Identify which cell holds the provided text, then report its (x, y) central coordinate. 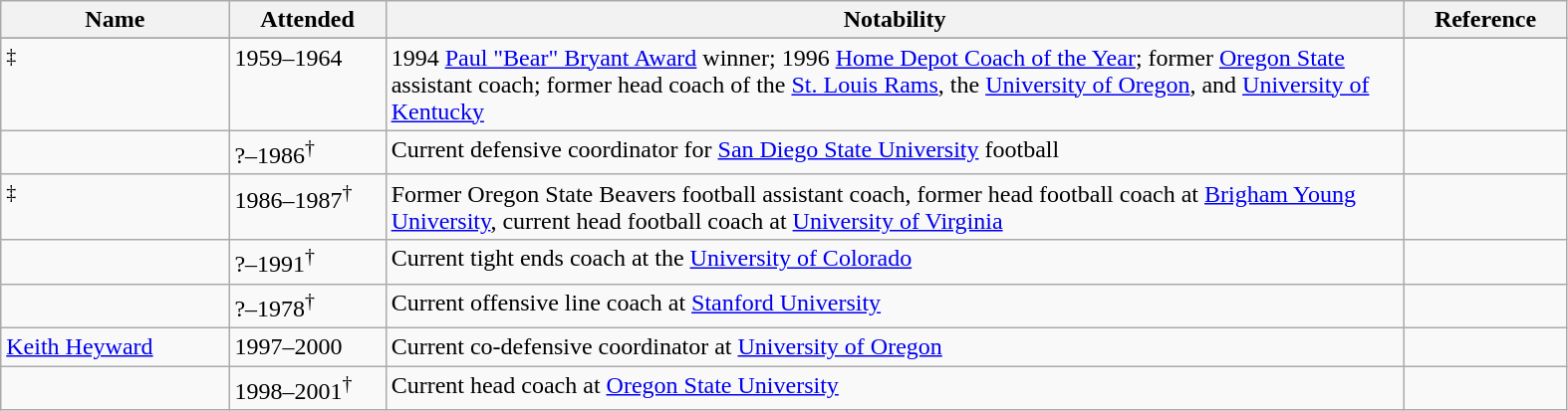
?–1986† (307, 153)
Current tight ends coach at the University of Colorado (895, 261)
Notability (895, 20)
Reference (1485, 20)
Current co-defensive coordinator at University of Oregon (895, 347)
Current head coach at Oregon State University (895, 388)
1959–1964 (307, 85)
Attended (307, 20)
Current defensive coordinator for San Diego State University football (895, 153)
?–1991† (307, 261)
1997–2000 (307, 347)
Keith Heyward (116, 347)
Current offensive line coach at Stanford University (895, 307)
1986–1987† (307, 207)
?–1978† (307, 307)
Name (116, 20)
1998–2001† (307, 388)
